Pinpoint the cell where the given text exists, returning its [x, y] midpoint coordinate. 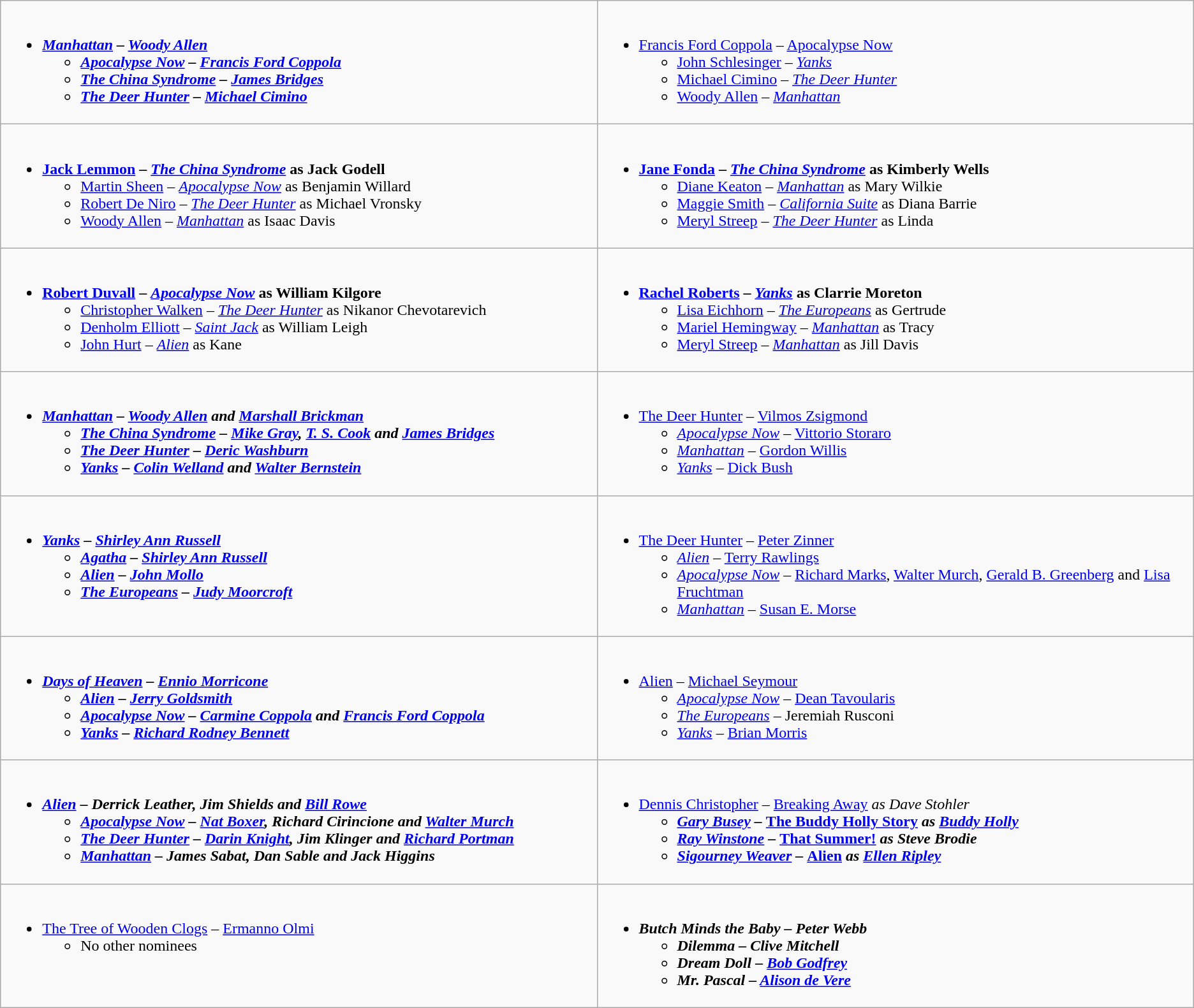
Francis Ford Coppola – Apocalypse NowJohn Schlesinger – YanksMichael Cimino – The Deer HunterWoody Allen – Manhattan [895, 62]
The Tree of Wooden Clogs – Ermanno OlmiNo other nominees [298, 946]
Yanks – Shirley Ann RussellAgatha – Shirley Ann RussellAlien – John MolloThe Europeans – Judy Moorcroft [298, 566]
Butch Minds the Baby – Peter WebbDilemma – Clive MitchellDream Doll – Bob GodfreyMr. Pascal – Alison de Vere [895, 946]
Manhattan – Woody AllenApocalypse Now – Francis Ford CoppolaThe China Syndrome – James BridgesThe Deer Hunter – Michael Cimino [298, 62]
Days of Heaven – Ennio MorriconeAlien – Jerry GoldsmithApocalypse Now – Carmine Coppola and Francis Ford CoppolaYanks – Richard Rodney Bennett [298, 698]
The Deer Hunter – Vilmos ZsigmondApocalypse Now – Vittorio StoraroManhattan – Gordon WillisYanks – Dick Bush [895, 434]
Alien – Michael SeymourApocalypse Now – Dean TavoularisThe Europeans – Jeremiah RusconiYanks – Brian Morris [895, 698]
